Detect which cell encompasses the target text, then output its (X, Y) center coordinate. 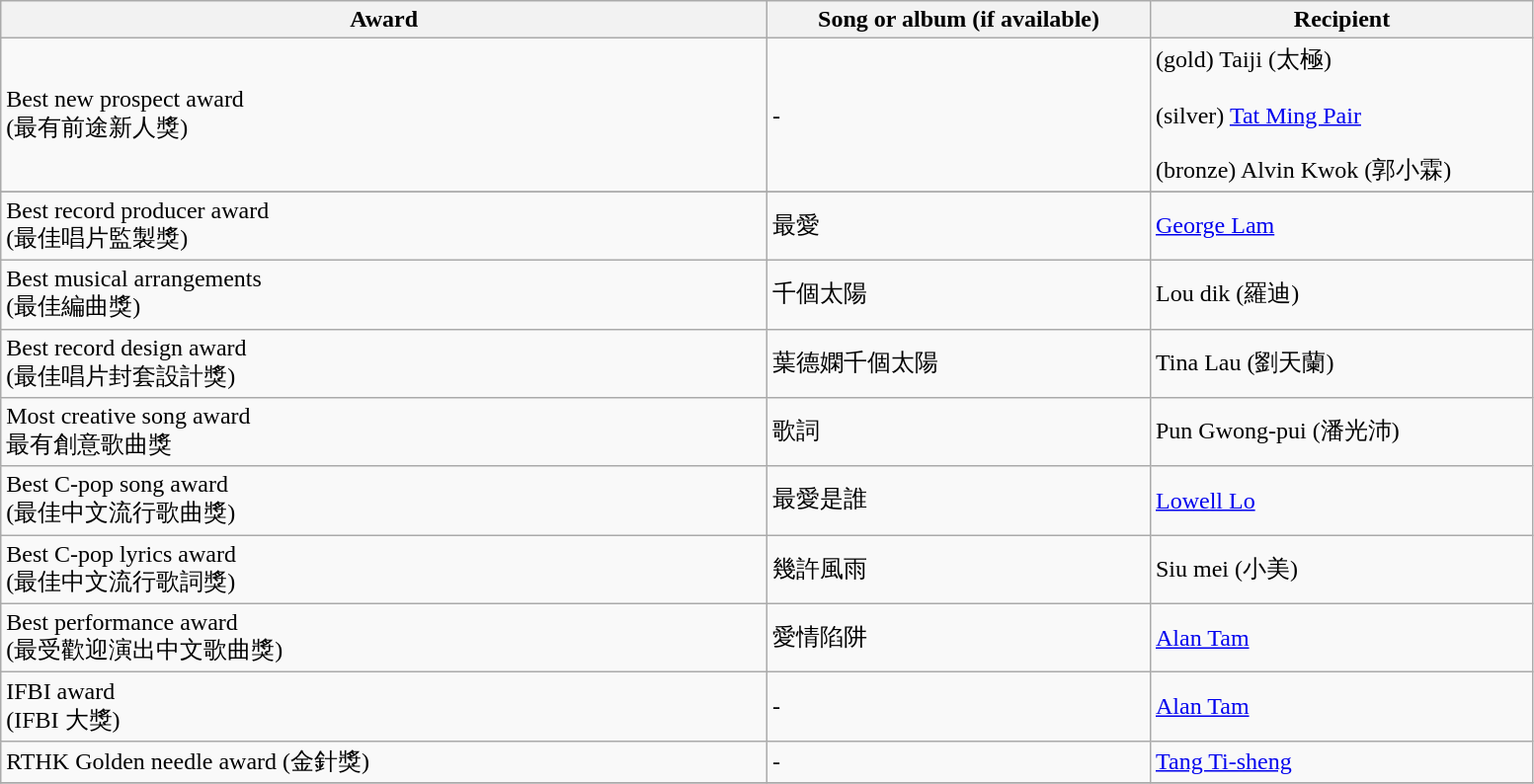
Best performance award(最受歡迎演出中文歌曲獎) (384, 638)
Tina Lau (劉天蘭) (1341, 363)
最愛 (959, 226)
愛情陷阱 (959, 638)
Recipient (1341, 20)
最愛是誰 (959, 501)
Tang Ti-sheng (1341, 762)
George Lam (1341, 226)
Best C-pop song award(最佳中文流行歌曲獎) (384, 501)
Most creative song award最有創意歌曲獎 (384, 432)
Siu mei (小美) (1341, 570)
Best new prospect award(最有前途新人獎) (384, 115)
Song or album (if available) (959, 20)
Best record producer award(最佳唱片監製獎) (384, 226)
歌詞 (959, 432)
IFBI award(IFBI 大獎) (384, 707)
Pun Gwong-pui (潘光沛) (1341, 432)
幾許風雨 (959, 570)
Lowell Lo (1341, 501)
Best record design award(最佳唱片封套設計獎) (384, 363)
Award (384, 20)
葉德嫻千個太陽 (959, 363)
Best C-pop lyrics award(最佳中文流行歌詞獎) (384, 570)
Lou dik (羅迪) (1341, 294)
Best musical arrangements(最佳編曲獎) (384, 294)
RTHK Golden needle award (金針獎) (384, 762)
千個太陽 (959, 294)
(gold) Taiji (太極)(silver) Tat Ming Pair(bronze) Alvin Kwok (郭小霖) (1341, 115)
